Capture the cell that displays the provided text and extract its (x, y) central coordinate. 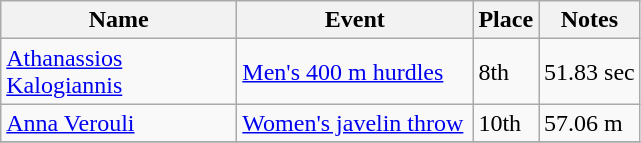
Women's javelin throw (355, 123)
8th (506, 72)
Men's 400 m hurdles (355, 72)
51.83 sec (590, 72)
Name (119, 20)
Event (355, 20)
Anna Verouli (119, 123)
57.06 m (590, 123)
Notes (590, 20)
Place (506, 20)
Athanassios Kalogiannis (119, 72)
10th (506, 123)
